Find where the given text appears and provide that cell's center as [x, y] coordinate. 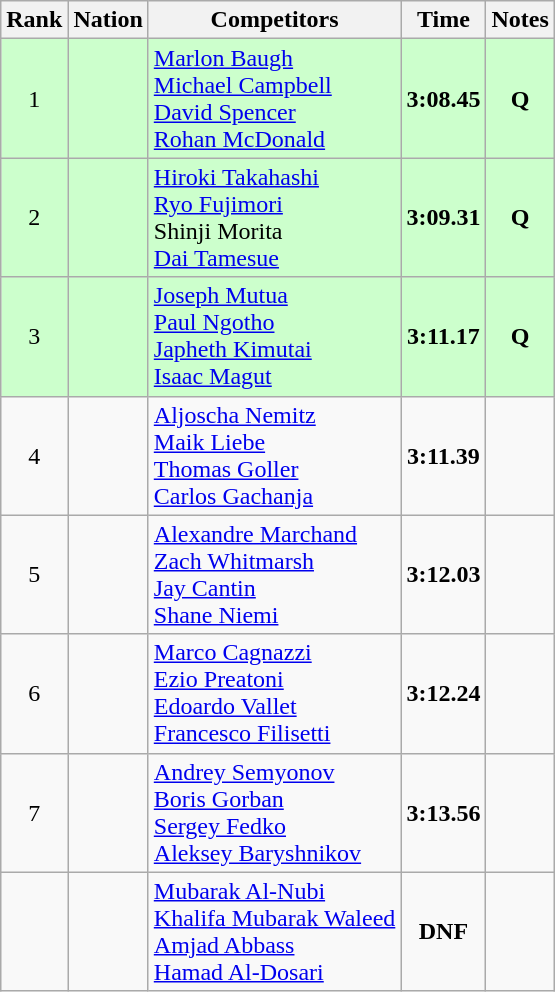
Notes [520, 20]
Nation [108, 20]
7 [34, 812]
3 [34, 336]
3:12.24 [444, 694]
Marlon BaughMichael CampbellDavid SpencerRohan McDonald [274, 98]
6 [34, 694]
Hiroki TakahashiRyo FujimoriShinji MoritaDai Tamesue [274, 218]
3:08.45 [444, 98]
Aljoscha NemitzMaik LiebeThomas GollerCarlos Gachanja [274, 456]
Competitors [274, 20]
5 [34, 574]
3:12.03 [444, 574]
1 [34, 98]
Joseph MutuaPaul NgothoJapheth KimutaiIsaac Magut [274, 336]
3:13.56 [444, 812]
4 [34, 456]
Andrey SemyonovBoris GorbanSergey FedkoAleksey Baryshnikov [274, 812]
3:11.17 [444, 336]
Alexandre MarchandZach WhitmarshJay CantinShane Niemi [274, 574]
Marco CagnazziEzio PreatoniEdoardo ValletFrancesco Filisetti [274, 694]
3:09.31 [444, 218]
Time [444, 20]
2 [34, 218]
Mubarak Al-NubiKhalifa Mubarak WaleedAmjad AbbassHamad Al-Dosari [274, 932]
DNF [444, 932]
Rank [34, 20]
3:11.39 [444, 456]
